Find where the given text appears and provide that cell's center as [x, y] coordinate. 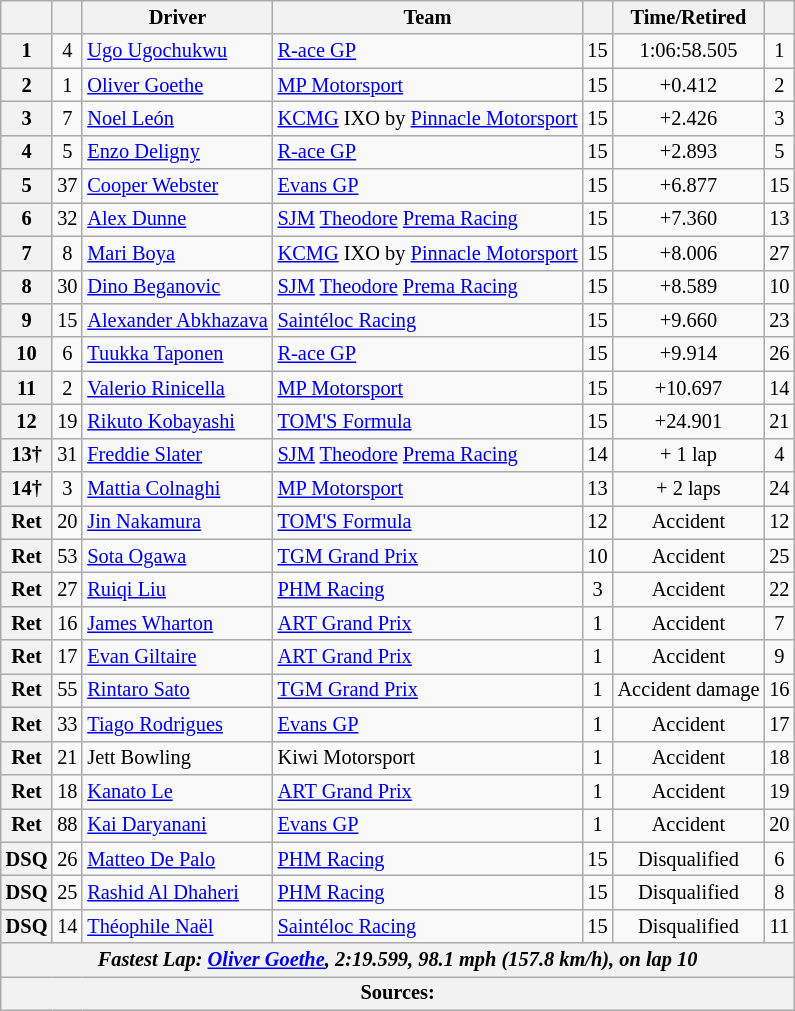
Accident damage [689, 690]
Team [428, 17]
1:06:58.505 [689, 51]
Kiwi Motorsport [428, 758]
+ 1 lap [689, 455]
33 [67, 724]
32 [67, 219]
Sota Ogawa [177, 556]
24 [779, 489]
Evan Giltaire [177, 657]
Tuukka Taponen [177, 354]
Valerio Rinicella [177, 388]
+10.697 [689, 388]
Ruiqi Liu [177, 589]
Rikuto Kobayashi [177, 421]
Mattia Colnaghi [177, 489]
Noel León [177, 118]
13† [27, 455]
+0.412 [689, 85]
Time/Retired [689, 17]
Kai Daryanani [177, 825]
Enzo Deligny [177, 152]
Driver [177, 17]
+8.006 [689, 253]
Jett Bowling [177, 758]
+7.360 [689, 219]
Mari Boya [177, 253]
James Wharton [177, 623]
Théophile Naël [177, 926]
Matteo De Palo [177, 859]
14† [27, 489]
Freddie Slater [177, 455]
Tiago Rodrigues [177, 724]
Kanato Le [177, 791]
+ 2 laps [689, 489]
Sources: [398, 993]
+8.589 [689, 287]
Cooper Webster [177, 186]
+6.877 [689, 186]
37 [67, 186]
23 [779, 320]
Fastest Lap: Oliver Goethe, 2:19.599, 98.1 mph (157.8 km/h), on lap 10 [398, 960]
53 [67, 556]
+2.893 [689, 152]
Rashid Al Dhaheri [177, 892]
88 [67, 825]
Rintaro Sato [177, 690]
55 [67, 690]
Alexander Abkhazava [177, 320]
Jin Nakamura [177, 522]
Dino Beganovic [177, 287]
Ugo Ugochukwu [177, 51]
+9.660 [689, 320]
30 [67, 287]
+9.914 [689, 354]
Oliver Goethe [177, 85]
22 [779, 589]
+2.426 [689, 118]
31 [67, 455]
+24.901 [689, 421]
Alex Dunne [177, 219]
